Determine the (x, y) coordinate at the center of the cell enclosing the given text.  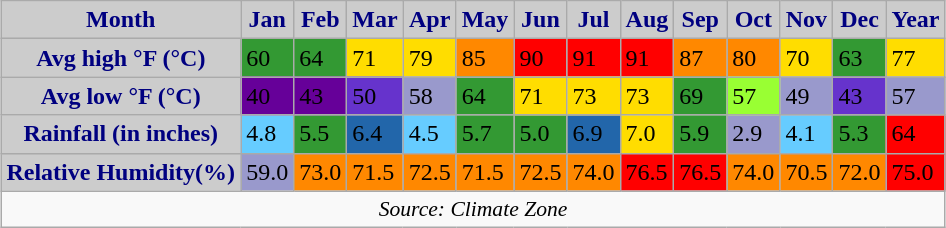
Year (916, 20)
Jun (540, 20)
69 (700, 96)
50 (375, 96)
77 (916, 58)
59.0 (268, 172)
5.3 (860, 134)
Apr (430, 20)
79 (430, 58)
Aug (647, 20)
Relative Humidity(%) (121, 172)
Dec (860, 20)
Jul (594, 20)
5.7 (485, 134)
5.0 (540, 134)
70.5 (806, 172)
49 (806, 96)
4.8 (268, 134)
90 (540, 58)
Avg low °F (°C) (121, 96)
7.0 (647, 134)
2.9 (754, 134)
5.9 (700, 134)
4.5 (430, 134)
63 (860, 58)
72.0 (860, 172)
Mar (375, 20)
Nov (806, 20)
40 (268, 96)
5.5 (320, 134)
75.0 (916, 172)
Oct (754, 20)
Jan (268, 20)
73.0 (320, 172)
Source: Climate Zone (473, 209)
Feb (320, 20)
87 (700, 58)
4.1 (806, 134)
Month (121, 20)
Avg high °F (°C) (121, 58)
Rainfall (in inches) (121, 134)
May (485, 20)
70 (806, 58)
6.4 (375, 134)
6.9 (594, 134)
60 (268, 58)
58 (430, 96)
85 (485, 58)
80 (754, 58)
Sep (700, 20)
